For the text-containing cell, return its midpoint in [X, Y] coordinate format. 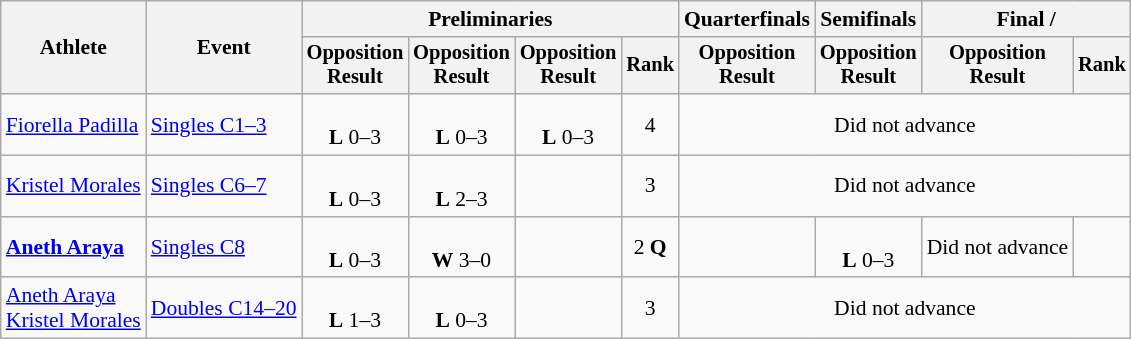
Singles C6–7 [224, 186]
Quarterfinals [747, 19]
Event [224, 48]
Athlete [74, 48]
Doubles C14–20 [224, 308]
Preliminaries [490, 19]
Semifinals [868, 19]
Kristel Morales [74, 186]
Singles C8 [224, 248]
W 3–0 [462, 248]
2 Q [650, 248]
Aneth ArayaKristel Morales [74, 308]
4 [650, 124]
L 1–3 [356, 308]
Final / [1026, 19]
Singles C1–3 [224, 124]
L 2–3 [462, 186]
Aneth Araya [74, 248]
Fiorella Padilla [74, 124]
